Pinpoint the cell where the given text exists, returning its [x, y] midpoint coordinate. 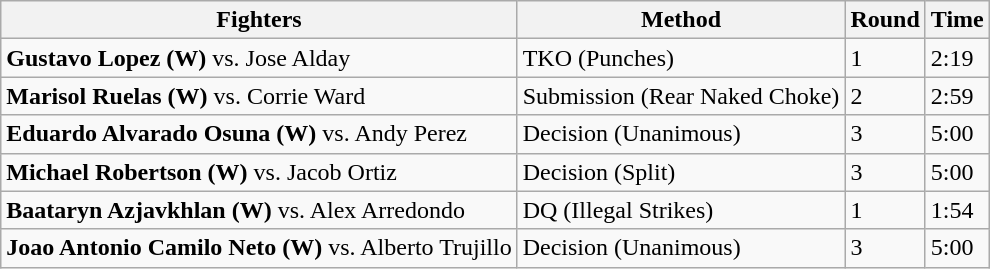
Method [681, 20]
Marisol Ruelas (W) vs. Corrie Ward [259, 96]
Baataryn Azjavkhlan (W) vs. Alex Arredondo [259, 210]
TKO (Punches) [681, 58]
Decision (Split) [681, 172]
DQ (Illegal Strikes) [681, 210]
2 [885, 96]
2:59 [957, 96]
Joao Antonio Camilo Neto (W) vs. Alberto Trujillo [259, 248]
Submission (Rear Naked Choke) [681, 96]
Time [957, 20]
2:19 [957, 58]
1:54 [957, 210]
Gustavo Lopez (W) vs. Jose Alday [259, 58]
Eduardo Alvarado Osuna (W) vs. Andy Perez [259, 134]
Round [885, 20]
Michael Robertson (W) vs. Jacob Ortiz [259, 172]
Fighters [259, 20]
